From the cell containing the given text, extract its center point as [x, y] coordinate. 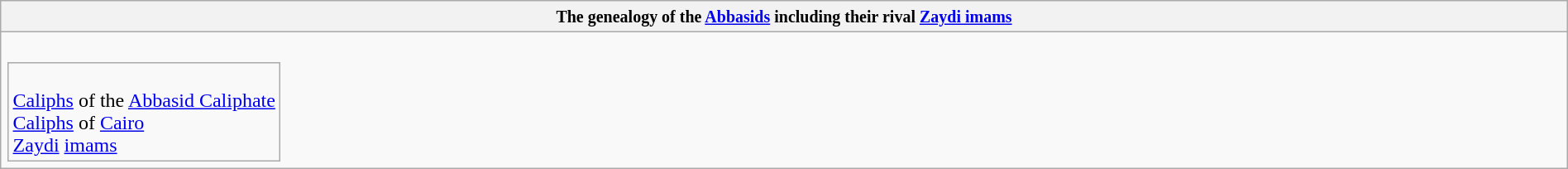
The genealogy of the Abbasids including their rival Zaydi imams [784, 17]
